Locate the cell with the specified text and output its [x, y] center coordinate. 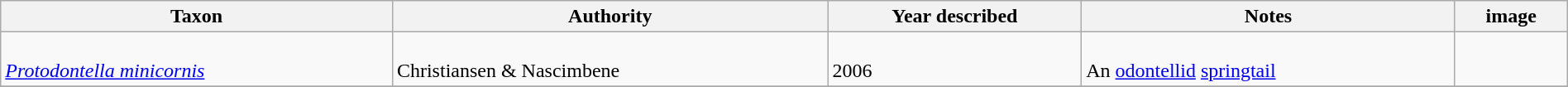
Authority [610, 17]
image [1511, 17]
Taxon [197, 17]
2006 [954, 60]
Protodontella minicornis [197, 60]
Notes [1269, 17]
Christiansen & Nascimbene [610, 60]
Year described [954, 17]
An odontellid springtail [1269, 60]
